Output the [X, Y] coordinate of the center of the cell containing the given text.  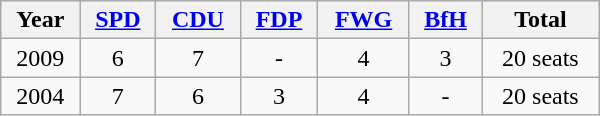
SPD [118, 20]
Year [40, 20]
BfH [445, 20]
CDU [198, 20]
FDP [278, 20]
2004 [40, 96]
2009 [40, 58]
FWG [364, 20]
Total [541, 20]
